Pinpoint the cell where the given text exists, returning its [X, Y] midpoint coordinate. 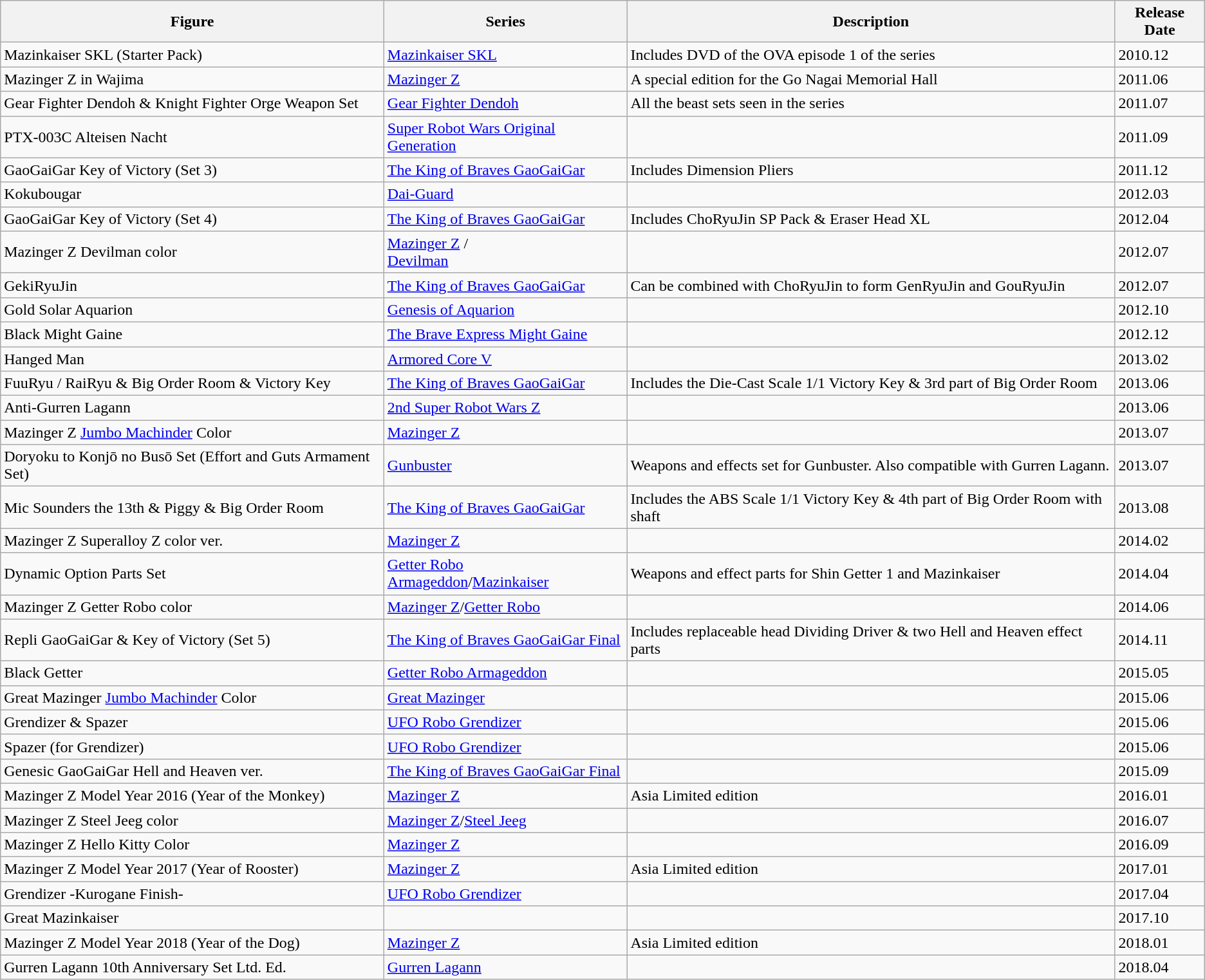
Great Mazinger Jumbo Machinder Color [192, 698]
Mazinger Z in Wajima [192, 79]
Includes replaceable head Dividing Driver & two Hell and Heaven effect parts [871, 640]
2012.04 [1160, 219]
Mazinger Z Jumbo Machinder Color [192, 432]
Great Mazinkaiser [192, 918]
Genesic GaoGaiGar Hell and Heaven ver. [192, 771]
A special edition for the Go Nagai Memorial Hall [871, 79]
GekiRyuJin [192, 285]
Kokubougar [192, 194]
Includes the ABS Scale 1/1 Victory Key & 4th part of Big Order Room with shaft [871, 507]
Mazinkaiser SKL (Starter Pack) [192, 55]
2010.12 [1160, 55]
GaoGaiGar Key of Victory (Set 3) [192, 170]
2014.04 [1160, 574]
Doryoku to Konjō no Busō Set (Effort and Guts Armament Set) [192, 466]
Mazinkaiser SKL [505, 55]
Gear Fighter Dendoh [505, 104]
2011.09 [1160, 136]
Great Mazinger [505, 698]
GaoGaiGar Key of Victory (Set 4) [192, 219]
Grendizer & Spazer [192, 722]
Gurren Lagann [505, 967]
2016.07 [1160, 820]
2017.04 [1160, 894]
Mazinger Z/Getter Robo [505, 607]
Description [871, 22]
Mazinger Z Steel Jeeg color [192, 820]
2017.01 [1160, 869]
2014.02 [1160, 541]
Gurren Lagann 10th Anniversary Set Ltd. Ed. [192, 967]
2014.11 [1160, 640]
Weapons and effects set for Gunbuster. Also compatible with Gurren Lagann. [871, 466]
2012.12 [1160, 334]
2018.01 [1160, 943]
2016.01 [1160, 795]
Weapons and effect parts for Shin Getter 1 and Mazinkaiser [871, 574]
Mazinger Z Model Year 2018 (Year of the Dog) [192, 943]
Series [505, 22]
Mazinger Z Model Year 2016 (Year of the Monkey) [192, 795]
Mazinger Z Model Year 2017 (Year of Rooster) [192, 869]
Mazinger Z / Devilman [505, 252]
Repli GaoGaiGar & Key of Victory (Set 5) [192, 640]
Can be combined with ChoRyuJin to form GenRyuJin and GouRyuJin [871, 285]
Mazinger Z Devilman color [192, 252]
2017.10 [1160, 918]
PTX-003C Alteisen Nacht [192, 136]
2018.04 [1160, 967]
Mazinger Z Hello Kitty Color [192, 845]
Getter Robo Armageddon/Mazinkaiser [505, 574]
Mazinger Z/Steel Jeeg [505, 820]
Includes DVD of the OVA episode 1 of the series [871, 55]
FuuRyu / RaiRyu & Big Order Room & Victory Key [192, 384]
2011.06 [1160, 79]
Grendizer -Kurogane Finish- [192, 894]
Figure [192, 22]
2016.09 [1160, 845]
Mazinger Z Getter Robo color [192, 607]
2011.12 [1160, 170]
Gear Fighter Dendoh & Knight Fighter Orge Weapon Set [192, 104]
Dai-Guard [505, 194]
Super Robot Wars Original Generation [505, 136]
Gunbuster [505, 466]
2013.02 [1160, 358]
2012.10 [1160, 310]
The Brave Express Might Gaine [505, 334]
Dynamic Option Parts Set [192, 574]
Release Date [1160, 22]
2012.03 [1160, 194]
Armored Core V [505, 358]
Mic Sounders the 13th & Piggy & Big Order Room [192, 507]
2013.08 [1160, 507]
Black Might Gaine [192, 334]
Getter Robo Armageddon [505, 673]
Black Getter [192, 673]
Anti-Gurren Lagann [192, 408]
Spazer (for Grendizer) [192, 746]
Gold Solar Aquarion [192, 310]
2nd Super Robot Wars Z [505, 408]
2015.05 [1160, 673]
2014.06 [1160, 607]
All the beast sets seen in the series [871, 104]
Hanged Man [192, 358]
Mazinger Z Superalloy Z color ver. [192, 541]
Includes ChoRyuJin SP Pack & Eraser Head XL [871, 219]
Genesis of Aquarion [505, 310]
Includes the Die-Cast Scale 1/1 Victory Key & 3rd part of Big Order Room [871, 384]
Includes Dimension Pliers [871, 170]
2015.09 [1160, 771]
2011.07 [1160, 104]
